Pinpoint the cell where the given text exists, returning its [X, Y] midpoint coordinate. 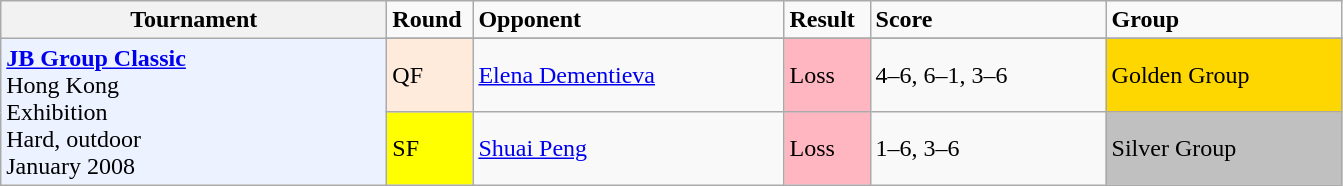
Score [988, 20]
JB Group Classic Hong Kong Exhibition Hard, outdoor January 2008 [194, 112]
Result [827, 20]
Group [1224, 20]
4–6, 6–1, 3–6 [988, 76]
Elena Dementieva [628, 76]
Tournament [194, 20]
Golden Group [1224, 76]
Silver Group [1224, 148]
Round [430, 20]
Opponent [628, 20]
1–6, 3–6 [988, 148]
SF [430, 148]
QF [430, 76]
Shuai Peng [628, 148]
